Capture the cell that displays the provided text and extract its [x, y] central coordinate. 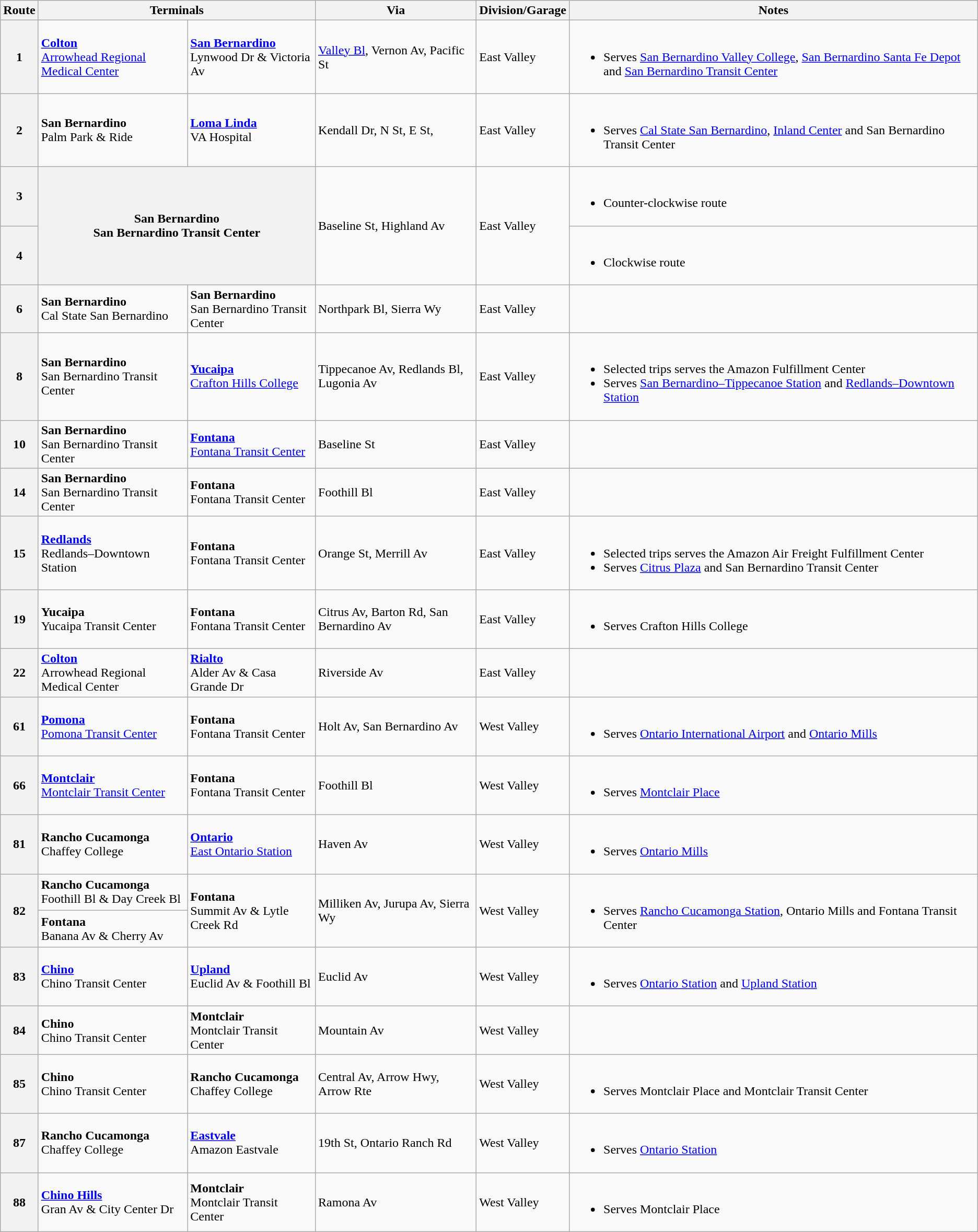
19th St, Ontario Ranch Rd [396, 1143]
OntarioEast Ontario Station [252, 844]
6 [19, 309]
Selected trips serves the Amazon Fulfillment CenterServes San Bernardino–Tippecanoe Station and Redlands–Downtown Station [774, 376]
Selected trips serves the Amazon Air Freight Fulfillment CenterServes Citrus Plaza and San Bernardino Transit Center [774, 553]
61 [19, 726]
Serves Crafton Hills College [774, 619]
FontanaSummit Av & Lytle Creek Rd [252, 911]
Baseline St [396, 444]
2 [19, 130]
Terminals [177, 10]
85 [19, 1084]
Milliken Av, Jurupa Av, Sierra Wy [396, 911]
PomonaPomona Transit Center [113, 726]
Division/Garage [523, 10]
Riverside Av [396, 672]
Serves San Bernardino Valley College, San Bernardino Santa Fe Depot and San Bernardino Transit Center [774, 57]
UplandEuclid Av & Foothill Bl [252, 977]
Kendall Dr, N St, E St, [396, 130]
Loma LindaVA Hospital [252, 130]
Serves Cal State San Bernardino, Inland Center and San Bernardino Transit Center [774, 130]
19 [19, 619]
81 [19, 844]
3 [19, 196]
San BernardinoCal State San Bernardino [113, 309]
Notes [774, 10]
Haven Av [396, 844]
Mountain Av [396, 1030]
15 [19, 553]
Tippecanoe Av, Redlands Bl, Lugonia Av [396, 376]
San BernardinoPalm Park & Ride [113, 130]
Serves Rancho Cucamonga Station, Ontario Mills and Fontana Transit Center [774, 911]
14 [19, 492]
Chino HillsGran Av & City Center Dr [113, 1202]
83 [19, 977]
Baseline St, Highland Av [396, 226]
84 [19, 1030]
YucaipaYucaipa Transit Center [113, 619]
Citrus Av, Barton Rd, San Bernardino Av [396, 619]
San BernardinoLynwood Dr & Victoria Av [252, 57]
88 [19, 1202]
Clockwise route [774, 255]
Counter-clockwise route [774, 196]
1 [19, 57]
EastvaleAmazon Eastvale [252, 1143]
RialtoAlder Av & Casa Grande Dr [252, 672]
YucaipaCrafton Hills College [252, 376]
10 [19, 444]
Northpark Bl, Sierra Wy [396, 309]
Serves Ontario International Airport and Ontario Mills [774, 726]
8 [19, 376]
82 [19, 911]
Orange St, Merrill Av [396, 553]
FontanaBanana Av & Cherry Av [113, 929]
Valley Bl, Vernon Av, Pacific St [396, 57]
Rancho CucamongaFoothill Bl & Day Creek Bl [113, 892]
Euclid Av [396, 977]
RedlandsRedlands–Downtown Station [113, 553]
4 [19, 255]
Ramona Av [396, 1202]
Central Av, Arrow Hwy, Arrow Rte [396, 1084]
Via [396, 10]
Route [19, 10]
87 [19, 1143]
22 [19, 672]
Holt Av, San Bernardino Av [396, 726]
66 [19, 786]
Serves Ontario Mills [774, 844]
Serves Montclair Place and Montclair Transit Center [774, 1084]
Serves Ontario Station [774, 1143]
Serves Ontario Station and Upland Station [774, 977]
